Capture the cell that displays the provided text and extract its [X, Y] central coordinate. 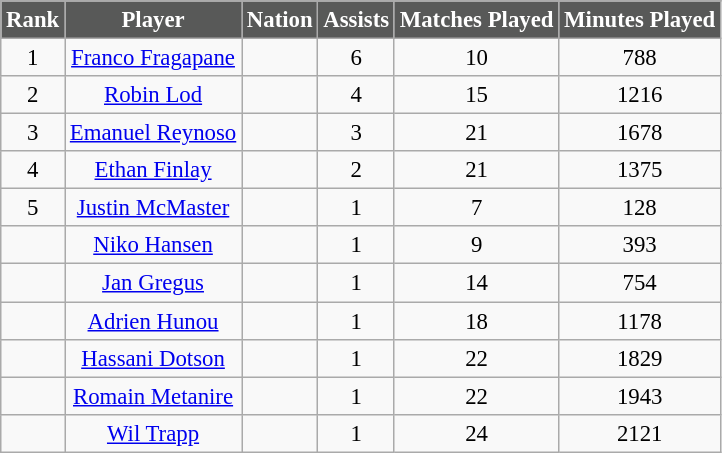
1375 [640, 170]
10 [476, 58]
Nation [280, 20]
Hassani Dotson [154, 358]
788 [640, 58]
1829 [640, 358]
15 [476, 95]
9 [476, 245]
14 [476, 283]
24 [476, 433]
2121 [640, 433]
Justin McMaster [154, 208]
Matches Played [476, 20]
Niko Hansen [154, 245]
Ethan Finlay [154, 170]
393 [640, 245]
1216 [640, 95]
128 [640, 208]
1178 [640, 321]
7 [476, 208]
18 [476, 321]
Wil Trapp [154, 433]
754 [640, 283]
Assists [356, 20]
Robin Lod [154, 95]
Rank [33, 20]
5 [33, 208]
6 [356, 58]
Adrien Hunou [154, 321]
1943 [640, 396]
Romain Metanire [154, 396]
Jan Gregus [154, 283]
Minutes Played [640, 20]
Franco Fragapane [154, 58]
Emanuel Reynoso [154, 133]
Player [154, 20]
1678 [640, 133]
